Provide the (x, y) coordinate of the cell's center where the given text is located.  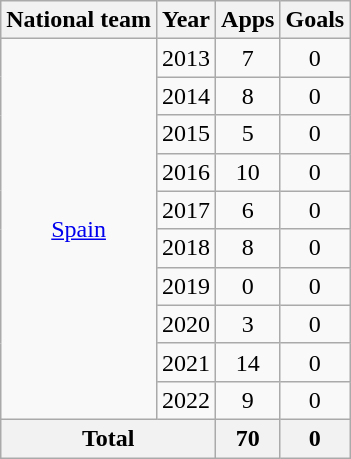
6 (248, 210)
Total (108, 438)
14 (248, 362)
2021 (186, 362)
3 (248, 324)
2019 (186, 286)
Spain (79, 230)
2020 (186, 324)
5 (248, 134)
9 (248, 400)
2014 (186, 96)
2018 (186, 248)
Year (186, 20)
10 (248, 172)
2013 (186, 58)
7 (248, 58)
2016 (186, 172)
2017 (186, 210)
2015 (186, 134)
National team (79, 20)
Apps (248, 20)
2022 (186, 400)
70 (248, 438)
Goals (315, 20)
